Output the [X, Y] coordinate of the center of the cell containing the given text.  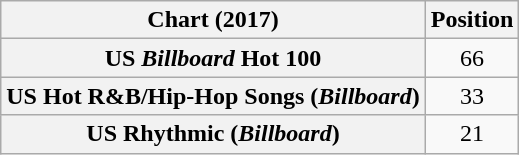
33 [472, 96]
Chart (2017) [213, 20]
Position [472, 20]
US Hot R&B/Hip-Hop Songs (Billboard) [213, 96]
US Billboard Hot 100 [213, 58]
21 [472, 134]
US Rhythmic (Billboard) [213, 134]
66 [472, 58]
